From the cell containing the given text, extract its center point as [X, Y] coordinate. 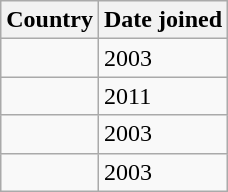
2011 [162, 96]
Country [50, 20]
Date joined [162, 20]
